Capture the cell that displays the provided text and extract its (X, Y) central coordinate. 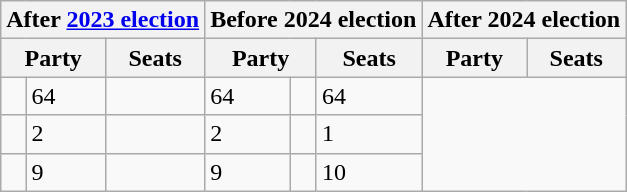
Before 2024 election (314, 20)
1 (368, 134)
After 2024 election (524, 20)
10 (368, 172)
After 2023 election (103, 20)
